Return the [X, Y] coordinate for the center point of the cell that contains the specified text.  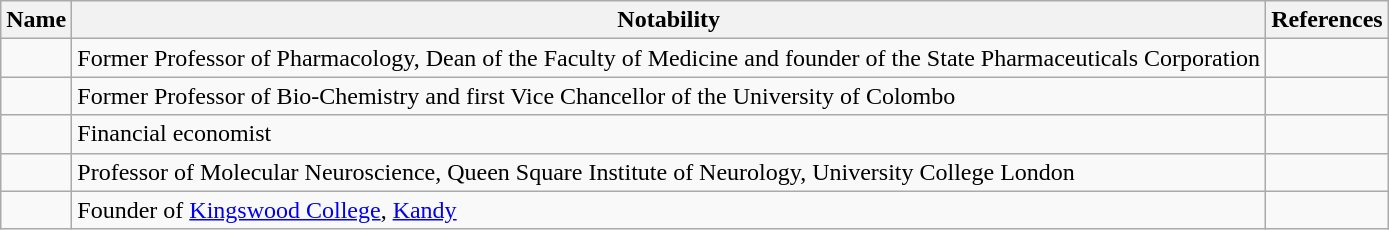
Former Professor of Bio-Chemistry and first Vice Chancellor of the University of Colombo [669, 96]
Name [36, 20]
Professor of Molecular Neuroscience, Queen Square Institute of Neurology, University College London [669, 172]
Financial economist [669, 134]
Former Professor of Pharmacology, Dean of the Faculty of Medicine and founder of the State Pharmaceuticals Corporation [669, 58]
Founder of Kingswood College, Kandy [669, 210]
Notability [669, 20]
References [1328, 20]
